Provide the [x, y] coordinate of the cell's center where the given text is located.  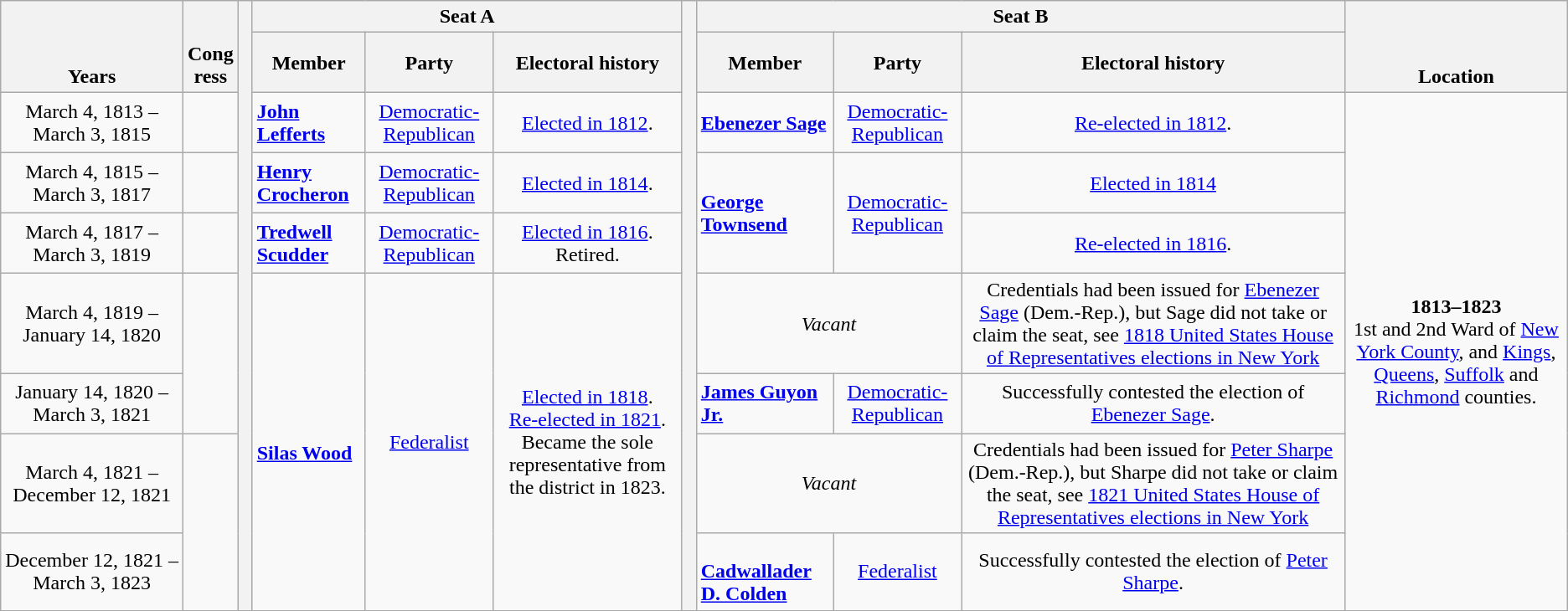
Henry Crocheron [308, 183]
March 4, 1815 –March 3, 1817 [92, 183]
Location [1457, 47]
Elected in 1818. Re-elected in 1821.Became the sole representative from the district in 1823. [587, 442]
Tredwell Scudder [308, 244]
Successfully contested the election of Peter Sharpe. [1153, 572]
March 4, 1821 –December 12, 1821 [92, 484]
Silas Wood [308, 442]
Ebenezer Sage [765, 123]
James Guyon Jr. [765, 403]
March 4, 1817 –March 3, 1819 [92, 244]
Seat A [467, 17]
March 4, 1813 –March 3, 1815 [92, 123]
Elected in 1812. [587, 123]
Congress [210, 47]
1813–18231st and 2nd Ward of New York County, and Kings, Queens, Suffolk and Richmond counties. [1457, 352]
Elected in 1816.Retired. [587, 244]
Elected in 1814. [587, 183]
March 4, 1819 –January 14, 1820 [92, 323]
John Lefferts [308, 123]
Re-elected in 1816. [1153, 244]
George Townsend [765, 213]
Successfully contested the election of Ebenezer Sage. [1153, 403]
Years [92, 47]
January 14, 1820 –March 3, 1821 [92, 403]
Seat B [1020, 17]
Elected in 1814 [1153, 183]
Cadwallader D. Colden [765, 572]
December 12, 1821 –March 3, 1823 [92, 572]
Re-elected in 1812. [1153, 123]
